Provide the (x, y) coordinate of the cell's center where the given text is located.  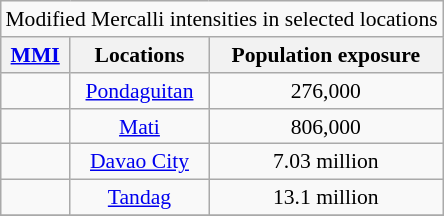
Tandag (140, 197)
Mati (140, 126)
13.1 million (326, 197)
Population exposure (326, 55)
Davao City (140, 162)
Pondaguitan (140, 91)
MMI (35, 55)
Modified Mercalli intensities in selected locations (221, 19)
806,000 (326, 126)
Locations (140, 55)
276,000 (326, 91)
7.03 million (326, 162)
